Find where the given text appears and provide that cell's center as [X, Y] coordinate. 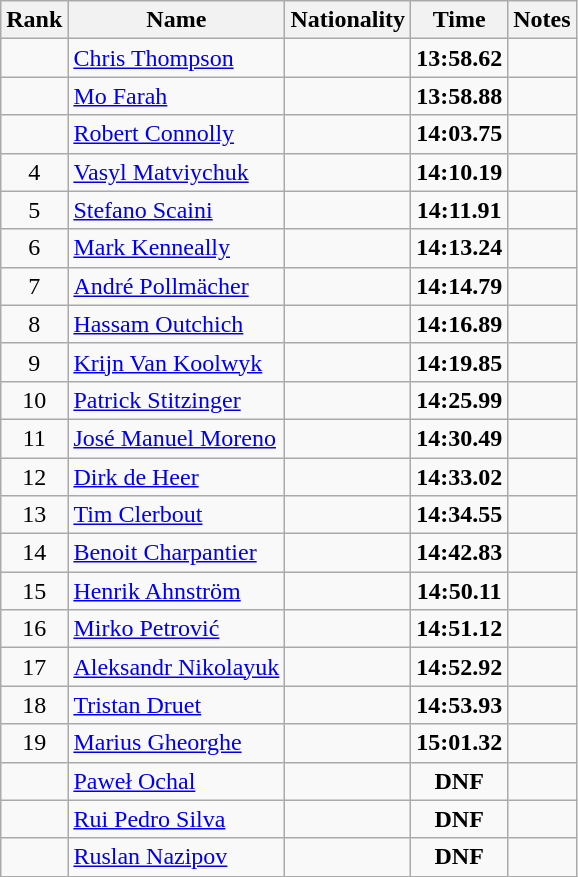
15:01.32 [460, 743]
16 [34, 629]
14:50.11 [460, 591]
14:11.91 [460, 210]
18 [34, 705]
14 [34, 553]
Dirk de Heer [176, 477]
Patrick Stitzinger [176, 400]
Rui Pedro Silva [176, 819]
Time [460, 20]
14:13.24 [460, 248]
13:58.88 [460, 96]
14:53.93 [460, 705]
10 [34, 400]
Vasyl Matviychuk [176, 172]
14:03.75 [460, 134]
Krijn Van Koolwyk [176, 362]
Tristan Druet [176, 705]
14:30.49 [460, 438]
Paweł Ochal [176, 781]
13 [34, 515]
14:10.19 [460, 172]
Hassam Outchich [176, 324]
13:58.62 [460, 58]
André Pollmächer [176, 286]
17 [34, 667]
Mirko Petrović [176, 629]
Mark Kenneally [176, 248]
Tim Clerbout [176, 515]
14:19.85 [460, 362]
7 [34, 286]
8 [34, 324]
5 [34, 210]
14:25.99 [460, 400]
19 [34, 743]
14:14.79 [460, 286]
Name [176, 20]
Nationality [348, 20]
11 [34, 438]
Mo Farah [176, 96]
Aleksandr Nikolayuk [176, 667]
12 [34, 477]
14:34.55 [460, 515]
Chris Thompson [176, 58]
4 [34, 172]
14:33.02 [460, 477]
9 [34, 362]
José Manuel Moreno [176, 438]
14:51.12 [460, 629]
Rank [34, 20]
6 [34, 248]
Robert Connolly [176, 134]
15 [34, 591]
Henrik Ahnström [176, 591]
Ruslan Nazipov [176, 857]
Marius Gheorghe [176, 743]
14:42.83 [460, 553]
Notes [542, 20]
Stefano Scaini [176, 210]
14:16.89 [460, 324]
14:52.92 [460, 667]
Benoit Charpantier [176, 553]
